Output the (X, Y) coordinate of the center of the cell containing the given text.  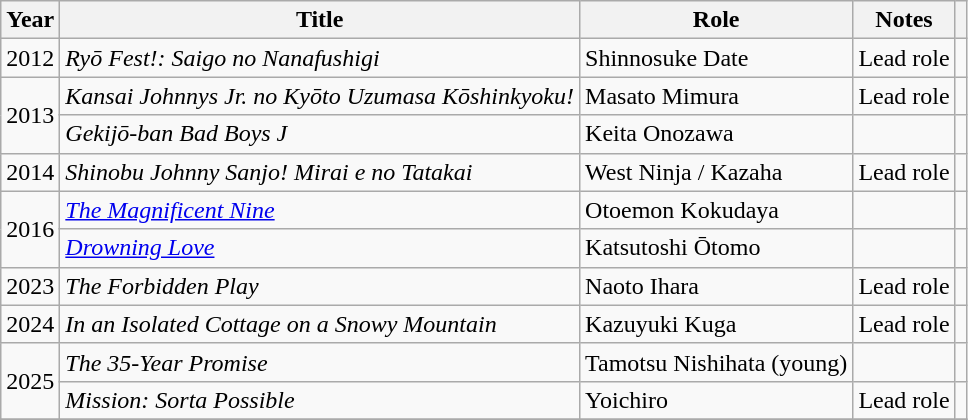
Tamotsu Nishihata (young) (716, 362)
Ryō Fest!: Saigo no Nanafushigi (320, 58)
Masato Mimura (716, 96)
Yoichiro (716, 400)
West Ninja / Kazaha (716, 172)
Mission: Sorta Possible (320, 400)
Naoto Ihara (716, 286)
Otoemon Kokudaya (716, 210)
Year (30, 20)
2023 (30, 286)
2012 (30, 58)
Title (320, 20)
Shinnosuke Date (716, 58)
The 35-Year Promise (320, 362)
Shinobu Johnny Sanjo! Mirai e no Tatakai (320, 172)
2013 (30, 115)
2014 (30, 172)
2016 (30, 229)
Kazuyuki Kuga (716, 324)
Role (716, 20)
2025 (30, 381)
The Magnificent Nine (320, 210)
Keita Onozawa (716, 134)
Katsutoshi Ōtomo (716, 248)
In an Isolated Cottage on a Snowy Mountain (320, 324)
Notes (904, 20)
2024 (30, 324)
Kansai Johnnys Jr. no Kyōto Uzumasa Kōshinkyoku! (320, 96)
Drowning Love (320, 248)
The Forbidden Play (320, 286)
Gekijō-ban Bad Boys J (320, 134)
